Identify which cell holds the provided text, then report its (X, Y) central coordinate. 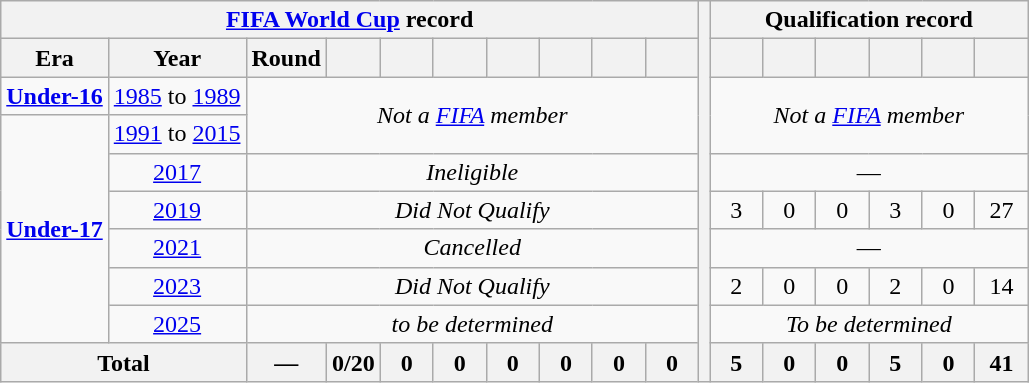
2025 (177, 324)
2019 (177, 210)
Ineligible (472, 172)
Qualification record (869, 20)
41 (1002, 362)
0/20 (353, 362)
14 (1002, 286)
2023 (177, 286)
FIFA World Cup record (350, 20)
Cancelled (472, 248)
Total (124, 362)
1985 to 1989 (177, 96)
2017 (177, 172)
Era (55, 58)
Round (286, 58)
Under-16 (55, 96)
27 (1002, 210)
Year (177, 58)
2021 (177, 248)
Under-17 (55, 229)
1991 to 2015 (177, 134)
To be determined (869, 324)
to be determined (472, 324)
